Detect which cell encompasses the target text, then output its [x, y] center coordinate. 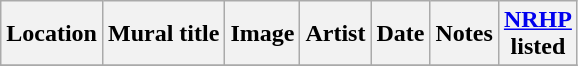
Notes [464, 34]
Mural title [163, 34]
Location [52, 34]
Date [400, 34]
NRHPlisted [538, 34]
Artist [336, 34]
Image [262, 34]
